Return (X, Y) of the center of cell containing provided text 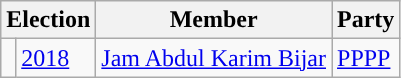
Party (366, 20)
Jam Abdul Karim Bijar (214, 58)
Election (48, 20)
PPPP (366, 58)
Member (214, 20)
2018 (56, 58)
